Detect which cell encompasses the target text, then output its (x, y) center coordinate. 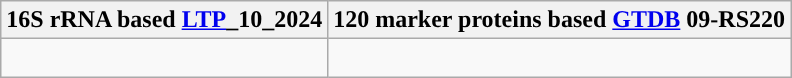
120 marker proteins based GTDB 09-RS220 (560, 20)
16S rRNA based LTP_10_2024 (164, 20)
